Pinpoint the cell where the given text exists, returning its (X, Y) midpoint coordinate. 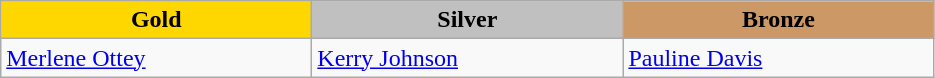
Gold (156, 20)
Pauline Davis (778, 58)
Bronze (778, 20)
Silver (468, 20)
Merlene Ottey (156, 58)
Kerry Johnson (468, 58)
